Provide the (x, y) coordinate of the cell's center where the given text is located.  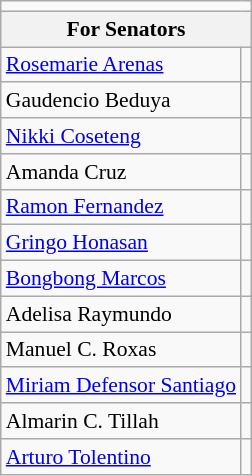
Ramon Fernandez (121, 207)
Amanda Cruz (121, 172)
Arturo Tolentino (121, 457)
Adelisa Raymundo (121, 314)
Gaudencio Beduya (121, 101)
Nikki Coseteng (121, 136)
For Senators (126, 29)
Almarin C. Tillah (121, 421)
Miriam Defensor Santiago (121, 386)
Gringo Honasan (121, 243)
Manuel C. Roxas (121, 350)
Bongbong Marcos (121, 279)
Rosemarie Arenas (121, 65)
